Search for the cell housing the specified text and yield its (x, y) center coordinate. 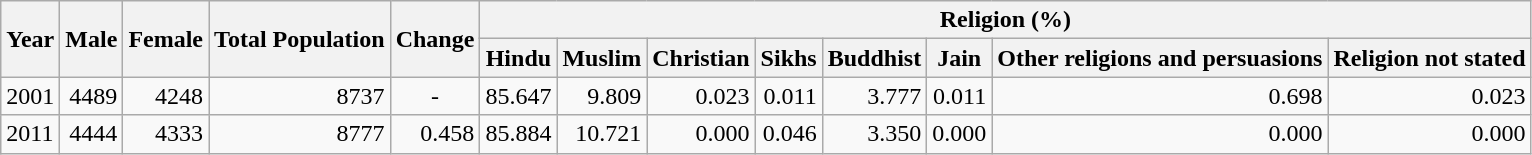
3.777 (874, 96)
4333 (166, 134)
Total Population (300, 39)
Other religions and persuasions (1160, 58)
8777 (300, 134)
85.647 (518, 96)
85.884 (518, 134)
Hindu (518, 58)
Female (166, 39)
4444 (92, 134)
Change (435, 39)
Religion (%) (1006, 20)
2011 (30, 134)
3.350 (874, 134)
Religion not stated (1430, 58)
Jain (960, 58)
10.721 (602, 134)
Christian (701, 58)
0.046 (788, 134)
0.698 (1160, 96)
Buddhist (874, 58)
- (435, 96)
0.458 (435, 134)
Male (92, 39)
8737 (300, 96)
Year (30, 39)
Muslim (602, 58)
9.809 (602, 96)
4248 (166, 96)
4489 (92, 96)
2001 (30, 96)
Sikhs (788, 58)
